Extract the [x, y] coordinate from the center of the cell holding the provided text.  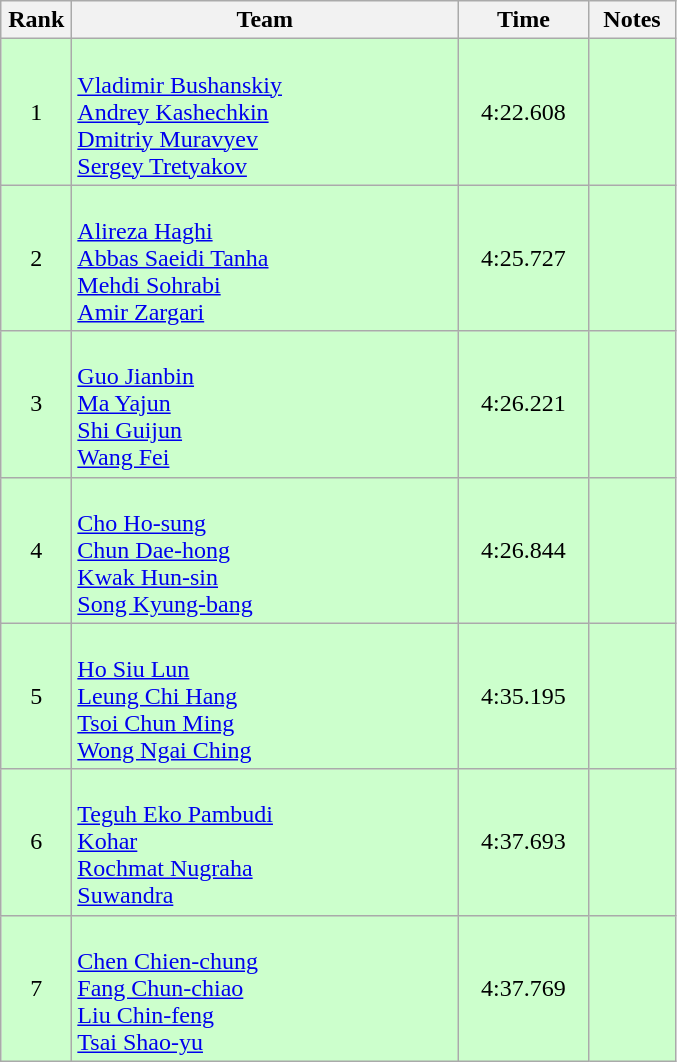
Cho Ho-sungChun Dae-hongKwak Hun-sinSong Kyung-bang [265, 550]
6 [36, 842]
Ho Siu LunLeung Chi HangTsoi Chun MingWong Ngai Ching [265, 696]
4:37.693 [524, 842]
Notes [632, 20]
Alireza HaghiAbbas Saeidi TanhaMehdi SohrabiAmir Zargari [265, 258]
Teguh Eko PambudiKoharRochmat NugrahaSuwandra [265, 842]
Vladimir BushanskiyAndrey KashechkinDmitriy MuravyevSergey Tretyakov [265, 112]
Team [265, 20]
Chen Chien-chungFang Chun-chiaoLiu Chin-fengTsai Shao-yu [265, 988]
4:26.221 [524, 404]
Time [524, 20]
4:25.727 [524, 258]
1 [36, 112]
4 [36, 550]
4:26.844 [524, 550]
4:22.608 [524, 112]
4:35.195 [524, 696]
5 [36, 696]
Guo JianbinMa YajunShi GuijunWang Fei [265, 404]
2 [36, 258]
4:37.769 [524, 988]
3 [36, 404]
7 [36, 988]
Rank [36, 20]
